Determine the [X, Y] coordinate at the center of the cell enclosing the given text.  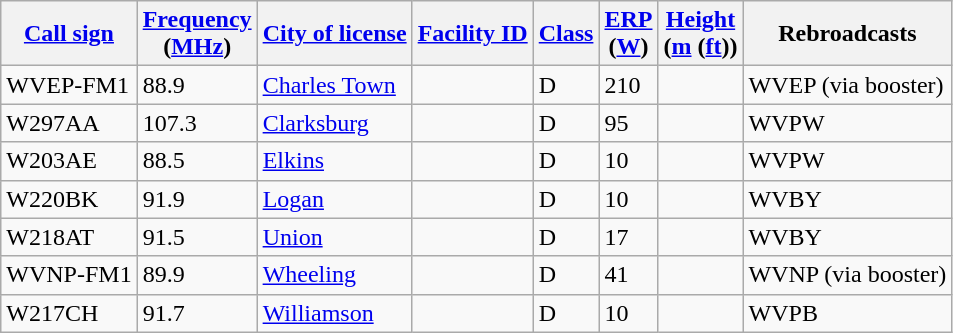
Frequency(MHz) [197, 34]
41 [628, 275]
W217CH [69, 313]
WVEP-FM1 [69, 85]
Facility ID [472, 34]
WVEP (via booster) [848, 85]
W220BK [69, 199]
W218AT [69, 237]
WVNP (via booster) [848, 275]
Clarksburg [334, 123]
ERP(W) [628, 34]
89.9 [197, 275]
17 [628, 237]
88.9 [197, 85]
Rebroadcasts [848, 34]
88.5 [197, 161]
Class [566, 34]
Logan [334, 199]
Charles Town [334, 85]
W297AA [69, 123]
91.7 [197, 313]
WVPB [848, 313]
City of license [334, 34]
Call sign [69, 34]
Elkins [334, 161]
WVNP-FM1 [69, 275]
91.9 [197, 199]
W203AE [69, 161]
107.3 [197, 123]
Height(m (ft)) [700, 34]
Union [334, 237]
210 [628, 85]
Williamson [334, 313]
95 [628, 123]
Wheeling [334, 275]
91.5 [197, 237]
